Detect which cell encompasses the target text, then output its (X, Y) center coordinate. 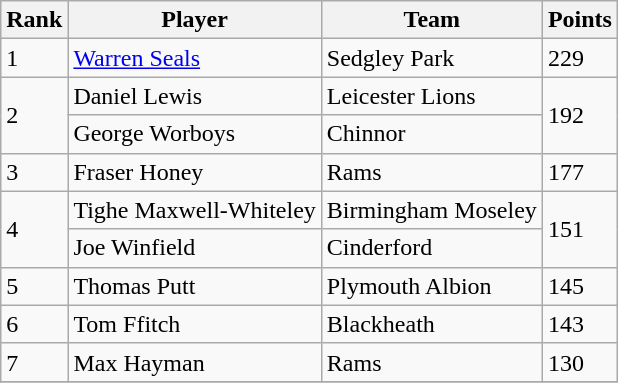
1 (34, 58)
Chinnor (432, 134)
Joe Winfield (194, 248)
Team (432, 20)
4 (34, 229)
130 (580, 362)
Rank (34, 20)
Blackheath (432, 324)
Max Hayman (194, 362)
145 (580, 286)
6 (34, 324)
143 (580, 324)
Tighe Maxwell-Whiteley (194, 210)
177 (580, 172)
192 (580, 115)
151 (580, 229)
7 (34, 362)
Daniel Lewis (194, 96)
229 (580, 58)
Warren Seals (194, 58)
3 (34, 172)
Tom Ffitch (194, 324)
Points (580, 20)
2 (34, 115)
Sedgley Park (432, 58)
Birmingham Moseley (432, 210)
Plymouth Albion (432, 286)
Leicester Lions (432, 96)
Thomas Putt (194, 286)
George Worboys (194, 134)
Cinderford (432, 248)
Player (194, 20)
Fraser Honey (194, 172)
5 (34, 286)
